Detect which cell encompasses the target text, then output its [X, Y] center coordinate. 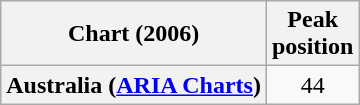
Chart (2006) [134, 34]
Peakposition [312, 34]
Australia (ARIA Charts) [134, 85]
44 [312, 85]
